Identify which cell holds the provided text, then report its (X, Y) central coordinate. 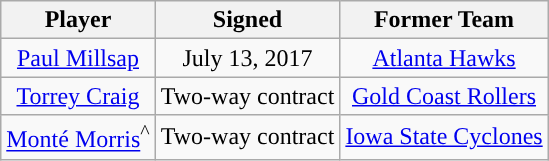
Atlanta Hawks (444, 58)
Former Team (444, 20)
Gold Coast Rollers (444, 96)
Player (78, 20)
Signed (248, 20)
Paul Millsap (78, 58)
Torrey Craig (78, 96)
July 13, 2017 (248, 58)
Monté Morris^ (78, 138)
Iowa State Cyclones (444, 138)
